From the cell containing the given text, extract its center point as (x, y) coordinate. 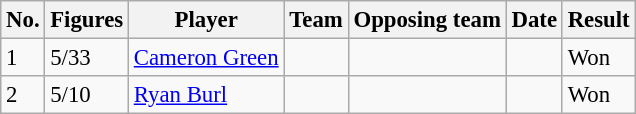
5/33 (87, 58)
Result (598, 20)
Team (316, 20)
Opposing team (427, 20)
No. (23, 20)
Figures (87, 20)
Cameron Green (206, 58)
5/10 (87, 95)
Player (206, 20)
2 (23, 95)
Ryan Burl (206, 95)
Date (534, 20)
1 (23, 58)
